Locate the cell with the specified text and output its [X, Y] center coordinate. 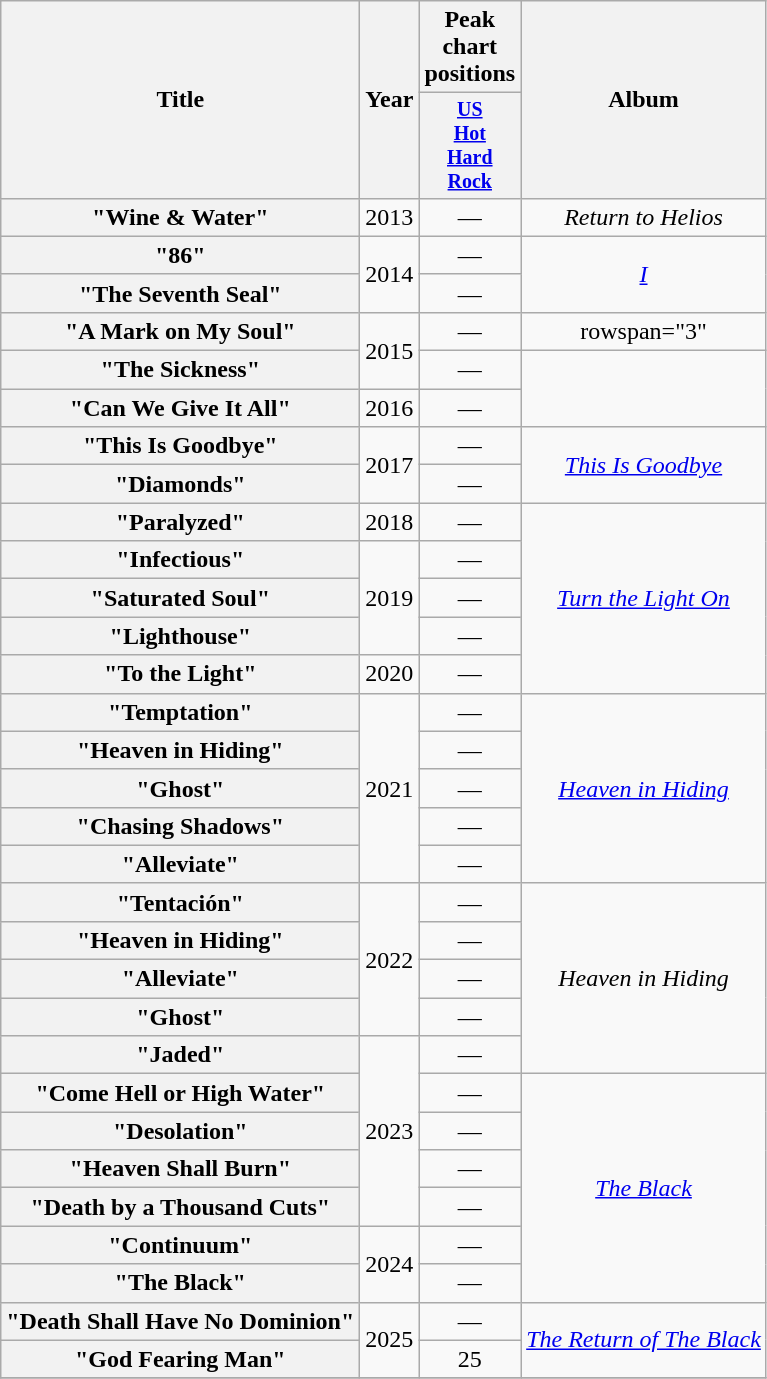
2014 [390, 274]
2024 [390, 1264]
"To the Light" [180, 674]
"Death Shall Have No Dominion" [180, 1321]
2020 [390, 674]
"The Black" [180, 1283]
"The Sickness" [180, 370]
This Is Goodbye [644, 465]
2013 [390, 217]
2021 [390, 788]
"Saturated Soul" [180, 598]
2015 [390, 350]
2023 [390, 1131]
2018 [390, 522]
The Black [644, 1188]
"Come Hell or High Water" [180, 1093]
"A Mark on My Soul" [180, 331]
"Infectious" [180, 560]
Title [180, 100]
"Wine & Water" [180, 217]
"Lighthouse" [180, 636]
"This Is Goodbye" [180, 446]
2016 [390, 408]
"The Seventh Seal" [180, 293]
"Heaven Shall Burn" [180, 1169]
"Can We Give It All" [180, 408]
"Paralyzed" [180, 522]
Return to Helios [644, 217]
Year [390, 100]
"86" [180, 255]
"Tentación" [180, 902]
2022 [390, 959]
"Jaded" [180, 1055]
Album [644, 100]
"God Fearing Man" [180, 1359]
2025 [390, 1340]
"Death by a Thousand Cuts" [180, 1207]
Peak chart positions [470, 47]
"Diamonds" [180, 484]
"Chasing Shadows" [180, 826]
rowspan="3" [644, 331]
2019 [390, 598]
"Temptation" [180, 712]
"Continuum" [180, 1245]
2017 [390, 465]
25 [470, 1359]
USHotHardRock [470, 146]
I [644, 274]
Turn the Light On [644, 598]
"Desolation" [180, 1131]
The Return of The Black [644, 1340]
